Pinpoint the cell where the given text exists, returning its (x, y) midpoint coordinate. 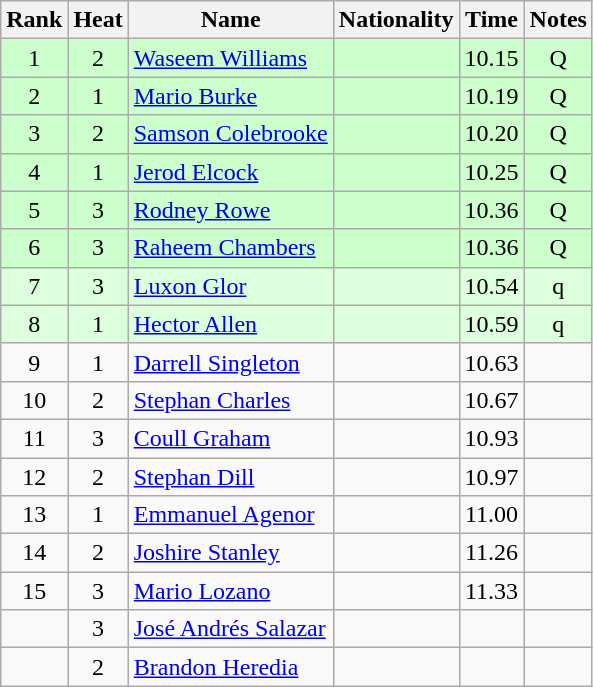
11 (34, 438)
10.19 (492, 96)
6 (34, 248)
Stephan Dill (230, 477)
Coull Graham (230, 438)
11.33 (492, 591)
Emmanuel Agenor (230, 515)
10.15 (492, 58)
7 (34, 286)
12 (34, 477)
Rank (34, 20)
Hector Allen (230, 324)
Heat (98, 20)
Waseem Williams (230, 58)
Notes (558, 20)
Raheem Chambers (230, 248)
Nationality (396, 20)
Mario Burke (230, 96)
Darrell Singleton (230, 362)
Luxon Glor (230, 286)
Samson Colebrooke (230, 134)
Mario Lozano (230, 591)
10.25 (492, 172)
Jerod Elcock (230, 172)
5 (34, 210)
13 (34, 515)
8 (34, 324)
10.63 (492, 362)
15 (34, 591)
Joshire Stanley (230, 553)
11.26 (492, 553)
10 (34, 400)
Name (230, 20)
Time (492, 20)
10.67 (492, 400)
10.93 (492, 438)
10.59 (492, 324)
11.00 (492, 515)
10.54 (492, 286)
Rodney Rowe (230, 210)
Stephan Charles (230, 400)
14 (34, 553)
10.97 (492, 477)
10.20 (492, 134)
9 (34, 362)
4 (34, 172)
José Andrés Salazar (230, 629)
Brandon Heredia (230, 667)
